Capture the cell that displays the provided text and extract its [X, Y] central coordinate. 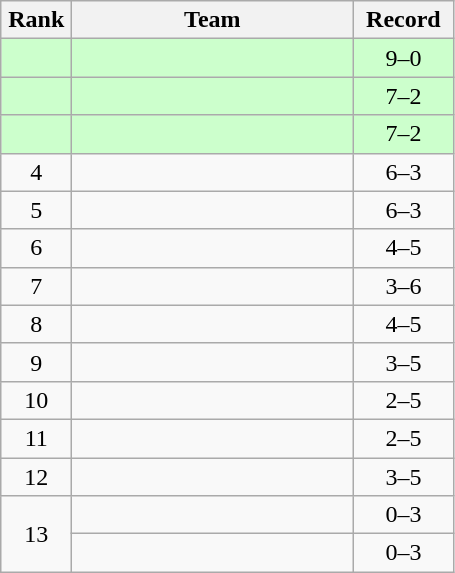
7 [36, 286]
3–6 [404, 286]
Rank [36, 20]
11 [36, 438]
6 [36, 248]
8 [36, 324]
4 [36, 172]
13 [36, 534]
Record [404, 20]
9–0 [404, 58]
9 [36, 362]
Team [212, 20]
10 [36, 400]
12 [36, 477]
5 [36, 210]
